For the text-containing cell, return its midpoint in (x, y) coordinate format. 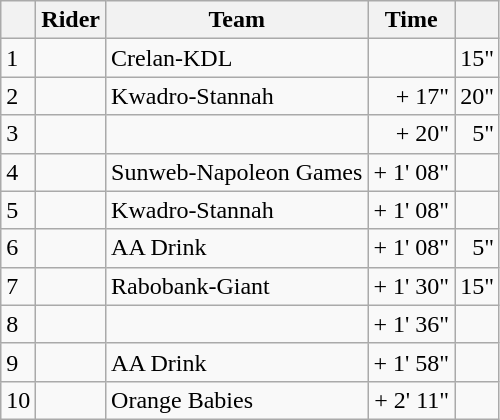
5 (18, 210)
10 (18, 400)
1 (18, 58)
4 (18, 172)
6 (18, 248)
Orange Babies (237, 400)
+ 1' 36" (412, 324)
9 (18, 362)
+ 17" (412, 96)
20" (478, 96)
7 (18, 286)
Rabobank-Giant (237, 286)
Sunweb-Napoleon Games (237, 172)
+ 1' 58" (412, 362)
Team (237, 20)
3 (18, 134)
2 (18, 96)
Crelan-KDL (237, 58)
Time (412, 20)
+ 20" (412, 134)
Rider (71, 20)
+ 1' 30" (412, 286)
8 (18, 324)
+ 2' 11" (412, 400)
